Output the (X, Y) coordinate of the center of the cell containing the given text.  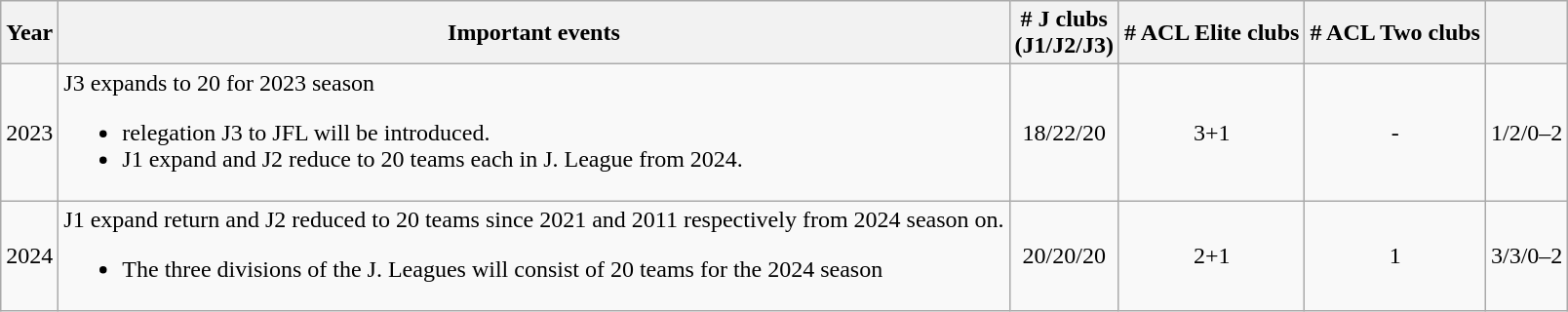
Year (29, 33)
1 (1395, 255)
# ACL Two clubs (1395, 33)
3/3/0–2 (1526, 255)
2023 (29, 133)
# J clubs(J1/J2/J3) (1064, 33)
J3 expands to 20 for 2023 seasonrelegation J3 to JFL will be introduced.J1 expand and J2 reduce to 20 teams each in J. League from 2024. (534, 133)
1/2/0–2 (1526, 133)
Important events (534, 33)
- (1395, 133)
2+1 (1211, 255)
# ACL Elite clubs (1211, 33)
18/22/20 (1064, 133)
20/20/20 (1064, 255)
2024 (29, 255)
3+1 (1211, 133)
